Determine the [X, Y] coordinate at the center of the cell enclosing the given text.  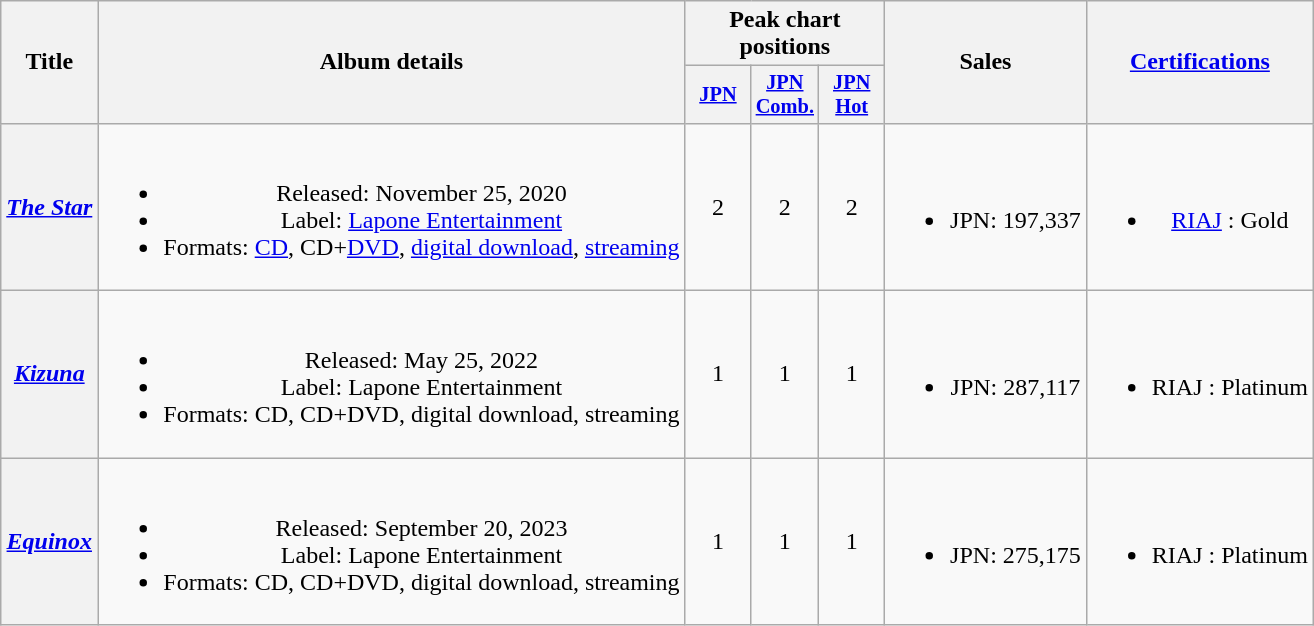
JPN [718, 95]
Released: November 25, 2020 Label: Lapone EntertainmentFormats: CD, CD+DVD, digital download, streaming [392, 206]
RIAJ : Gold [1200, 206]
JPN: 275,175 [986, 542]
Sales [986, 62]
JPN: 197,337 [986, 206]
The Star [50, 206]
Released: September 20, 2023 Label: Lapone EntertainmentFormats: CD, CD+DVD, digital download, streaming [392, 542]
Album details [392, 62]
JPN: 287,117 [986, 374]
Peak chart positions [785, 34]
JPNComb. [785, 95]
Kizuna [50, 374]
Certifications [1200, 62]
JPNHot [852, 95]
Title [50, 62]
Released: May 25, 2022 Label: Lapone EntertainmentFormats: CD, CD+DVD, digital download, streaming [392, 374]
Equinox [50, 542]
